From the cell containing the given text, extract its center point as [X, Y] coordinate. 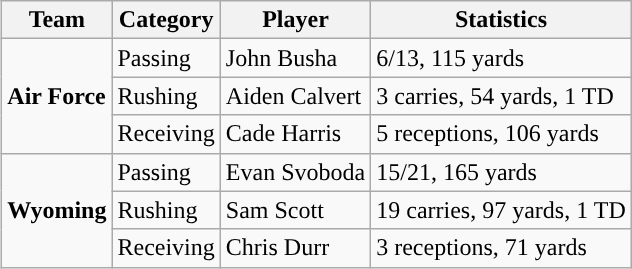
3 carries, 54 yards, 1 TD [502, 96]
Team [57, 20]
Player [295, 20]
Cade Harris [295, 134]
19 carries, 97 yards, 1 TD [502, 210]
Category [166, 20]
15/21, 165 yards [502, 172]
Air Force [57, 96]
Sam Scott [295, 210]
Chris Durr [295, 248]
5 receptions, 106 yards [502, 134]
Wyoming [57, 210]
Statistics [502, 20]
Evan Svoboda [295, 172]
John Busha [295, 58]
Aiden Calvert [295, 96]
3 receptions, 71 yards [502, 248]
6/13, 115 yards [502, 58]
